Return the (x, y) coordinate for the center point of the cell that contains the specified text.  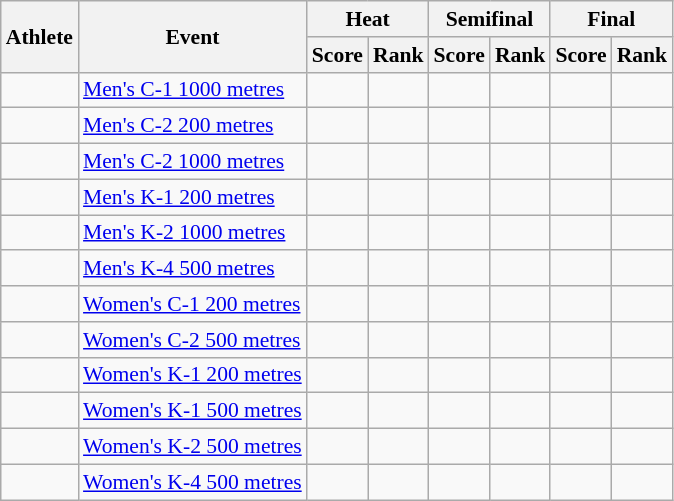
Women's K-1 500 metres (192, 411)
Women's C-2 500 metres (192, 340)
Men's C-1 1000 metres (192, 90)
Men's K-1 200 metres (192, 197)
Event (192, 36)
Women's C-1 200 metres (192, 304)
Men's K-4 500 metres (192, 269)
Athlete (40, 36)
Final (611, 19)
Women's K-2 500 metres (192, 447)
Heat (368, 19)
Semifinal (490, 19)
Men's K-2 1000 metres (192, 233)
Women's K-4 500 metres (192, 482)
Men's C-2 200 metres (192, 126)
Men's C-2 1000 metres (192, 162)
Women's K-1 200 metres (192, 375)
